Return the (x, y) coordinate for the center point of the cell that contains the specified text.  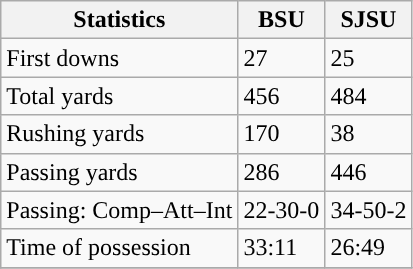
446 (368, 172)
22-30-0 (282, 210)
Passing yards (120, 172)
26:49 (368, 248)
Statistics (120, 20)
33:11 (282, 248)
First downs (120, 58)
BSU (282, 20)
34-50-2 (368, 210)
286 (282, 172)
25 (368, 58)
Time of possession (120, 248)
Passing: Comp–Att–Int (120, 210)
170 (282, 134)
456 (282, 96)
Total yards (120, 96)
38 (368, 134)
484 (368, 96)
27 (282, 58)
SJSU (368, 20)
Rushing yards (120, 134)
